Extract the [x, y] coordinate from the center of the cell holding the provided text.  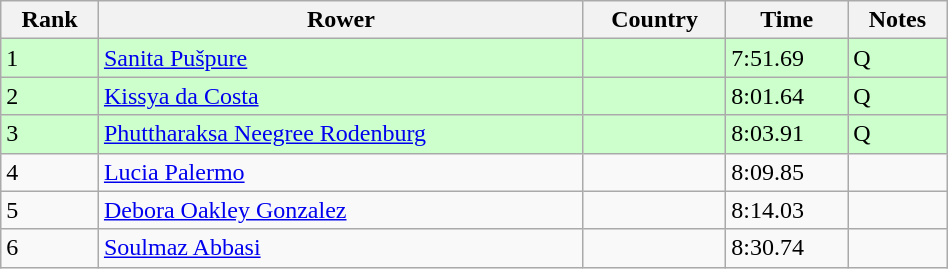
Soulmaz Abbasi [340, 248]
Country [654, 20]
1 [50, 58]
Time [787, 20]
6 [50, 248]
8:14.03 [787, 210]
8:03.91 [787, 134]
Lucia Palermo [340, 172]
Rower [340, 20]
8:09.85 [787, 172]
Debora Oakley Gonzalez [340, 210]
2 [50, 96]
Phuttharaksa Neegree Rodenburg [340, 134]
5 [50, 210]
8:01.64 [787, 96]
Sanita Pušpure [340, 58]
8:30.74 [787, 248]
7:51.69 [787, 58]
Kissya da Costa [340, 96]
Notes [898, 20]
4 [50, 172]
Rank [50, 20]
3 [50, 134]
